Return [X, Y] of the center of cell containing provided text 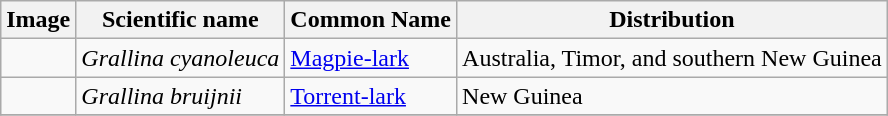
Grallina bruijnii [180, 96]
Scientific name [180, 20]
Image [38, 20]
Australia, Timor, and southern New Guinea [672, 58]
Magpie-lark [371, 58]
Distribution [672, 20]
New Guinea [672, 96]
Torrent-lark [371, 96]
Grallina cyanoleuca [180, 58]
Common Name [371, 20]
